From the cell containing the given text, extract its center point as [x, y] coordinate. 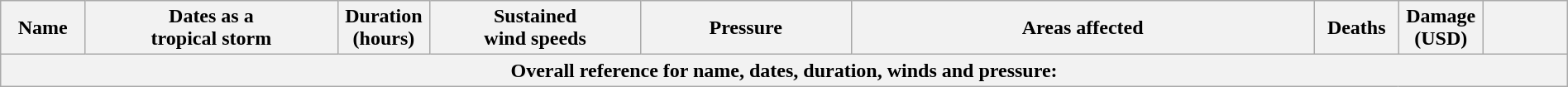
Sustainedwind speeds [536, 28]
Name [43, 28]
Areas affected [1083, 28]
Duration(hours) [384, 28]
Deaths [1356, 28]
Dates as atropical storm [212, 28]
Damage(USD) [1441, 28]
Pressure [746, 28]
Overall reference for name, dates, duration, winds and pressure: [784, 70]
